For the text-containing cell, return its midpoint in (X, Y) coordinate format. 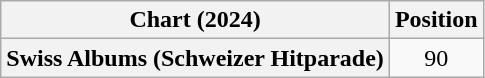
Position (436, 20)
Swiss Albums (Schweizer Hitparade) (196, 58)
Chart (2024) (196, 20)
90 (436, 58)
